Detect which cell encompasses the target text, then output its [x, y] center coordinate. 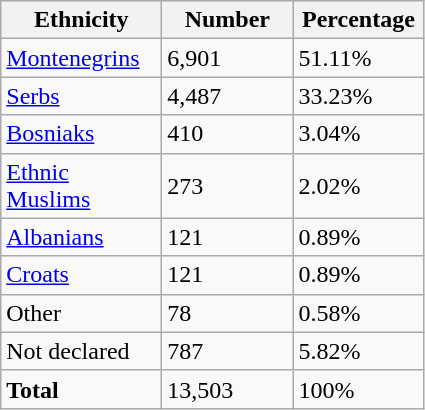
Total [82, 389]
410 [228, 134]
Albanians [82, 237]
Bosniaks [82, 134]
2.02% [358, 186]
13,503 [228, 389]
Percentage [358, 20]
Croats [82, 275]
4,487 [228, 96]
273 [228, 186]
Ethnicity [82, 20]
78 [228, 313]
0.58% [358, 313]
Not declared [82, 351]
787 [228, 351]
Ethnic Muslims [82, 186]
6,901 [228, 58]
100% [358, 389]
33.23% [358, 96]
3.04% [358, 134]
5.82% [358, 351]
51.11% [358, 58]
Other [82, 313]
Montenegrins [82, 58]
Serbs [82, 96]
Number [228, 20]
